Find where the given text appears and provide that cell's center as [X, Y] coordinate. 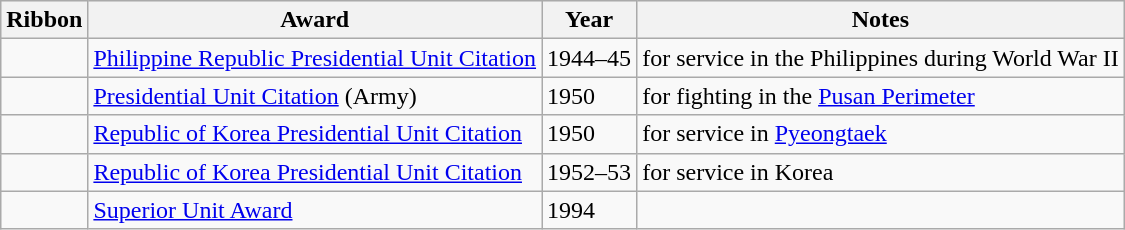
for fighting in the Pusan Perimeter [881, 96]
Philippine Republic Presidential Unit Citation [315, 58]
Ribbon [44, 20]
Presidential Unit Citation (Army) [315, 96]
for service in the Philippines during World War II [881, 58]
1952–53 [590, 172]
Award [315, 20]
1944–45 [590, 58]
for service in Pyeongtaek [881, 134]
Superior Unit Award [315, 210]
1994 [590, 210]
Notes [881, 20]
Year [590, 20]
for service in Korea [881, 172]
